Output the [x, y] coordinate of the center of the cell containing the given text.  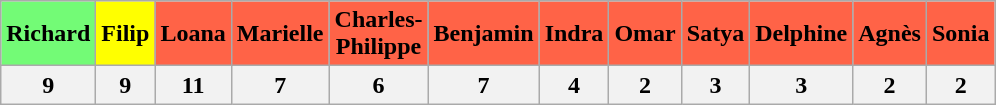
Agnès [890, 34]
Indra [574, 34]
6 [378, 85]
Filip [126, 34]
Charles-Philippe [378, 34]
Richard [48, 34]
Marielle [280, 34]
Loana [193, 34]
Benjamin [484, 34]
Satya [715, 34]
Omar [645, 34]
Sonia [960, 34]
11 [193, 85]
4 [574, 85]
Delphine [802, 34]
